Return (x, y) of the center of cell containing provided text 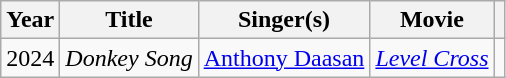
Donkey Song (129, 58)
Singer(s) (284, 20)
Anthony Daasan (284, 58)
Title (129, 20)
2024 (30, 58)
Movie (432, 20)
Year (30, 20)
Level Cross (432, 58)
